Search for the cell housing the specified text and yield its (x, y) center coordinate. 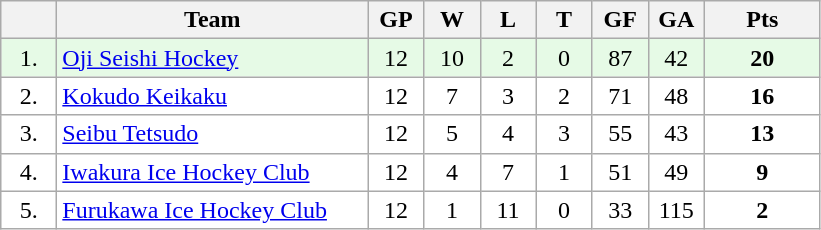
GP (396, 20)
T (564, 20)
71 (620, 96)
33 (620, 210)
48 (676, 96)
9 (762, 172)
L (508, 20)
2. (29, 96)
4. (29, 172)
115 (676, 210)
13 (762, 134)
49 (676, 172)
43 (676, 134)
Team (212, 20)
Furukawa Ice Hockey Club (212, 210)
87 (620, 58)
1. (29, 58)
10 (452, 58)
GA (676, 20)
GF (620, 20)
16 (762, 96)
5. (29, 210)
Oji Seishi Hockey (212, 58)
51 (620, 172)
42 (676, 58)
55 (620, 134)
20 (762, 58)
Seibu Tetsudo (212, 134)
3. (29, 134)
W (452, 20)
Pts (762, 20)
11 (508, 210)
Kokudo Keikaku (212, 96)
5 (452, 134)
Iwakura Ice Hockey Club (212, 172)
